Scan for the cell matching the given text and deliver its (X, Y) coordinate at center. 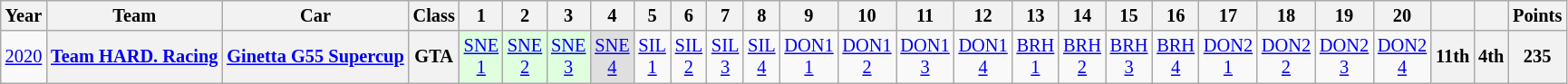
DON23 (1344, 57)
7 (725, 15)
SIL3 (725, 57)
2 (525, 15)
Team (134, 15)
20 (1402, 15)
DON24 (1402, 57)
BRH2 (1082, 57)
19 (1344, 15)
DON22 (1286, 57)
SIL1 (652, 57)
SNE4 (612, 57)
SNE1 (481, 57)
8 (761, 15)
235 (1537, 57)
DON14 (983, 57)
BRH4 (1176, 57)
BRH1 (1036, 57)
SIL4 (761, 57)
16 (1176, 15)
14 (1082, 15)
15 (1129, 15)
SIL2 (689, 57)
9 (808, 15)
1 (481, 15)
Team HARD. Racing (134, 57)
6 (689, 15)
Ginetta G55 Supercup (315, 57)
12 (983, 15)
2020 (24, 57)
4th (1491, 57)
Points (1537, 15)
11 (925, 15)
Year (24, 15)
18 (1286, 15)
13 (1036, 15)
BRH3 (1129, 57)
SNE2 (525, 57)
5 (652, 15)
11th (1452, 57)
DON21 (1228, 57)
SNE3 (568, 57)
4 (612, 15)
Car (315, 15)
DON11 (808, 57)
DON13 (925, 57)
DON12 (866, 57)
10 (866, 15)
17 (1228, 15)
3 (568, 15)
GTA (434, 57)
Class (434, 15)
